Output the [x, y] coordinate of the center of the cell containing the given text.  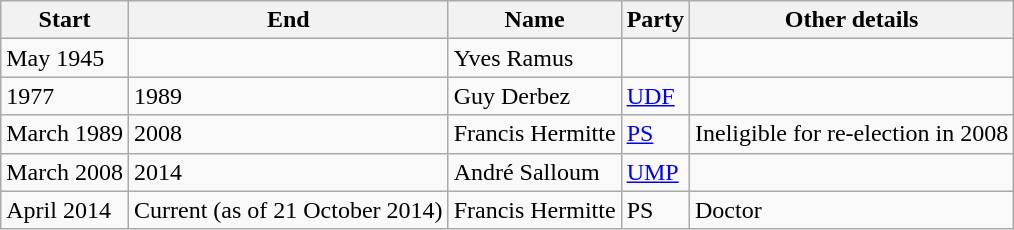
1977 [65, 96]
Yves Ramus [534, 58]
May 1945 [65, 58]
Start [65, 20]
2014 [288, 172]
Guy Derbez [534, 96]
2008 [288, 134]
1989 [288, 96]
March 2008 [65, 172]
UMP [655, 172]
End [288, 20]
Ineligible for re-election in 2008 [851, 134]
Other details [851, 20]
March 1989 [65, 134]
Current (as of 21 October 2014) [288, 210]
Party [655, 20]
Doctor [851, 210]
André Salloum [534, 172]
April 2014 [65, 210]
Name [534, 20]
UDF [655, 96]
